Return (x, y) of the center of cell containing provided text 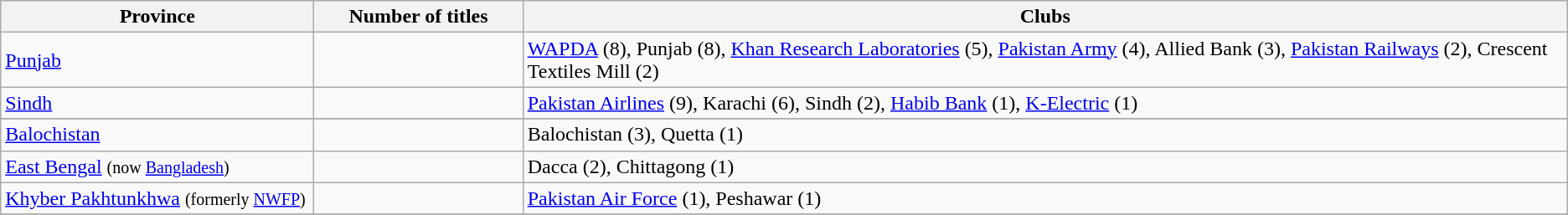
Punjab (157, 60)
Balochistan (3), Quetta (1) (1045, 135)
Pakistan Airlines (9), Karachi (6), Sindh (2), Habib Bank (1), K-Electric (1) (1045, 103)
WAPDA (8), Punjab (8), Khan Research Laboratories (5), Pakistan Army (4), Allied Bank (3), Pakistan Railways (2), Crescent Textiles Mill (2) (1045, 60)
Number of titles (419, 17)
Khyber Pakhtunkhwa (formerly NWFP) (157, 198)
Pakistan Air Force (1), Peshawar (1) (1045, 198)
East Bengal (now Bangladesh) (157, 166)
Dacca (2), Chittagong (1) (1045, 166)
Sindh (157, 103)
Province (157, 17)
Clubs (1045, 17)
Balochistan (157, 135)
